Return the (X, Y) coordinate for the center point of the cell that contains the specified text.  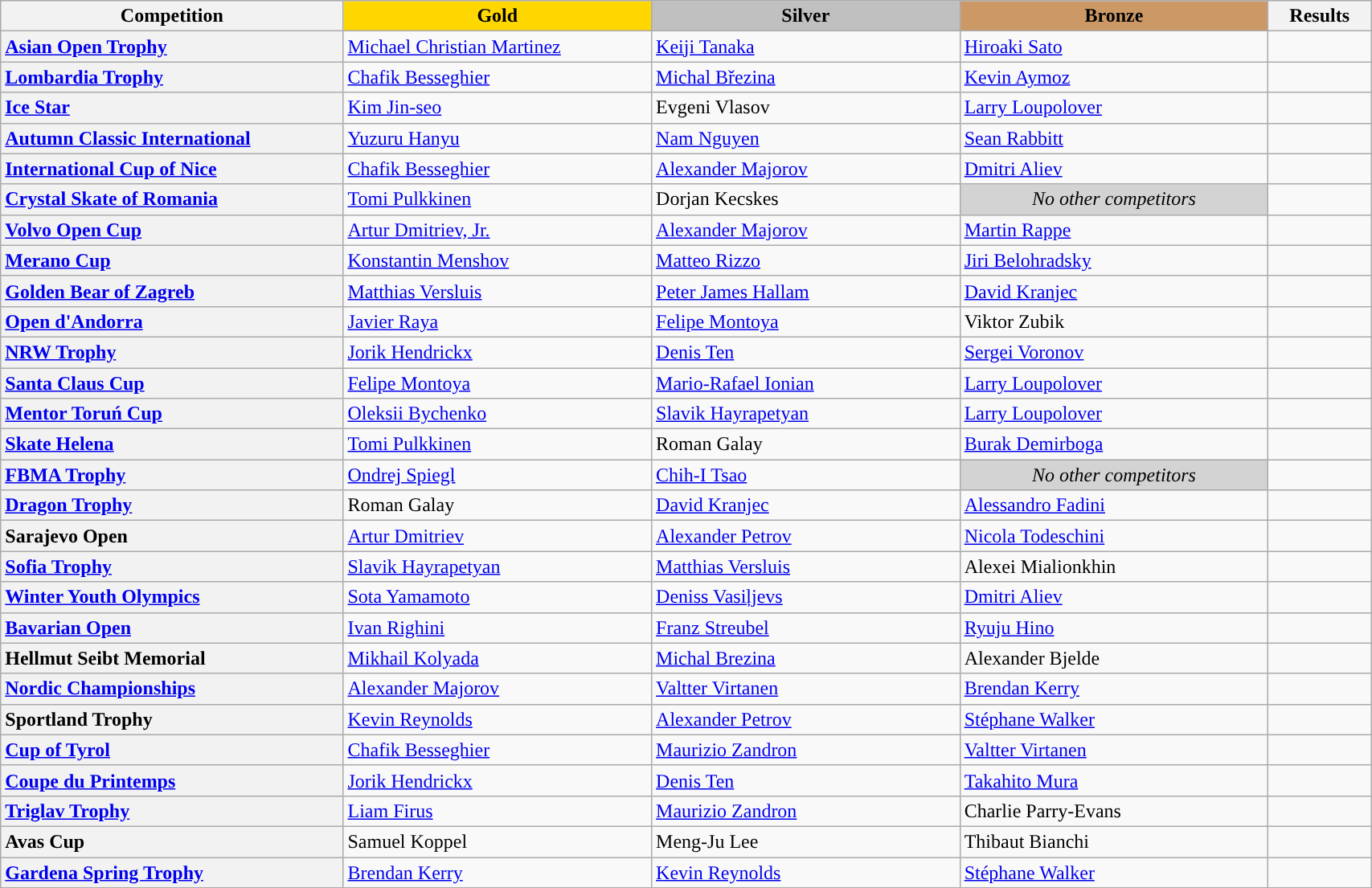
Chih-I Tsao (806, 475)
NRW Trophy (172, 352)
Deniss Vasiļjevs (806, 597)
Merano Cup (172, 260)
Artur Dmitriev, Jr. (498, 230)
Yuzuru Hanyu (498, 138)
Sergei Voronov (1114, 352)
Matteo Rizzo (806, 260)
Martin Rappe (1114, 230)
Asian Open Trophy (172, 47)
Autumn Classic International (172, 138)
Santa Claus Cup (172, 383)
Ondrej Spiegl (498, 475)
Dorjan Kecskes (806, 199)
Meng-Ju Lee (806, 841)
Sota Yamamoto (498, 597)
Competition (172, 16)
Triglav Trophy (172, 811)
Alexander Bjelde (1114, 658)
Thibaut Bianchi (1114, 841)
Mario-Rafael Ionian (806, 383)
Sofia Trophy (172, 567)
Avas Cup (172, 841)
FBMA Trophy (172, 475)
Charlie Parry-Evans (1114, 811)
Kevin Aymoz (1114, 77)
Crystal Skate of Romania (172, 199)
Javier Raya (498, 321)
Winter Youth Olympics (172, 597)
Sarajevo Open (172, 536)
Konstantin Menshov (498, 260)
Viktor Zubik (1114, 321)
Samuel Koppel (498, 841)
Results (1320, 16)
Alexei Mialionkhin (1114, 567)
Burak Demirboga (1114, 444)
Mikhail Kolyada (498, 658)
Mentor Toruń Cup (172, 414)
Evgeni Vlasov (806, 108)
Liam Firus (498, 811)
Ryuju Hino (1114, 628)
Hellmut Seibt Memorial (172, 658)
Nam Nguyen (806, 138)
Skate Helena (172, 444)
Bavarian Open (172, 628)
Sportland Trophy (172, 719)
Nicola Todeschini (1114, 536)
Ice Star (172, 108)
Ivan Righini (498, 628)
Kim Jin-seo (498, 108)
Keiji Tanaka (806, 47)
Michal Brezina (806, 658)
Lombardia Trophy (172, 77)
Silver (806, 16)
Peter James Hallam (806, 291)
Dragon Trophy (172, 505)
Takahito Mura (1114, 780)
Alessandro Fadini (1114, 505)
Michal Březina (806, 77)
Oleksii Bychenko (498, 414)
Jiri Belohradsky (1114, 260)
Cup of Tyrol (172, 750)
Volvo Open Cup (172, 230)
Franz Streubel (806, 628)
Golden Bear of Zagreb (172, 291)
Nordic Championships (172, 689)
Hiroaki Sato (1114, 47)
Gold (498, 16)
Bronze (1114, 16)
Coupe du Printemps (172, 780)
Michael Christian Martinez (498, 47)
International Cup of Nice (172, 169)
Sean Rabbitt (1114, 138)
Gardena Spring Trophy (172, 872)
Open d'Andorra (172, 321)
Artur Dmitriev (498, 536)
